Provide the (x, y) coordinate of the cell's center where the given text is located.  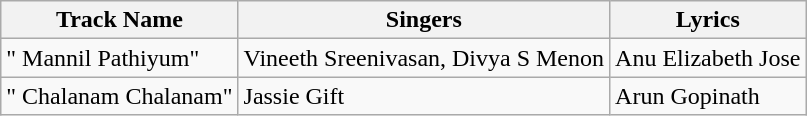
Track Name (120, 20)
Anu Elizabeth Jose (708, 58)
Vineeth Sreenivasan, Divya S Menon (424, 58)
Lyrics (708, 20)
" Mannil Pathiyum" (120, 58)
Arun Gopinath (708, 96)
Jassie Gift (424, 96)
" Chalanam Chalanam" (120, 96)
Singers (424, 20)
